Locate the cell with the specified text and output its [x, y] center coordinate. 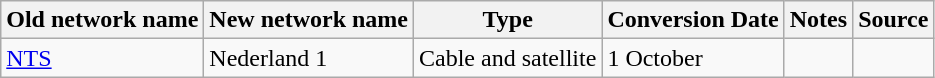
Nederland 1 [309, 58]
Conversion Date [693, 20]
1 October [693, 58]
New network name [309, 20]
Notes [818, 20]
Source [894, 20]
Cable and satellite [508, 58]
NTS [102, 58]
Type [508, 20]
Old network name [102, 20]
